Pinpoint the cell where the given text exists, returning its (x, y) midpoint coordinate. 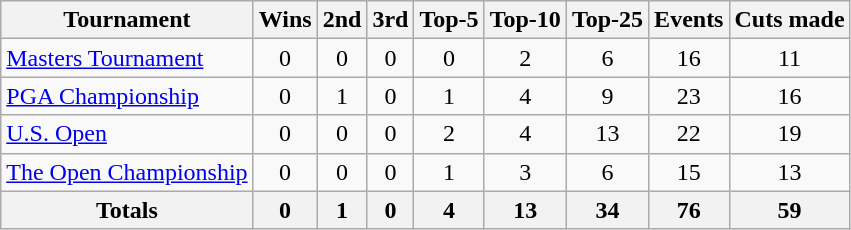
11 (790, 58)
U.S. Open (127, 134)
Events (689, 20)
22 (689, 134)
Top-25 (607, 20)
3rd (390, 20)
Top-10 (525, 20)
19 (790, 134)
Wins (285, 20)
Top-5 (449, 20)
Masters Tournament (127, 58)
23 (689, 96)
15 (689, 172)
9 (607, 96)
Tournament (127, 20)
PGA Championship (127, 96)
59 (790, 210)
The Open Championship (127, 172)
76 (689, 210)
Totals (127, 210)
Cuts made (790, 20)
34 (607, 210)
2nd (342, 20)
3 (525, 172)
